Identify which cell holds the provided text, then report its (X, Y) central coordinate. 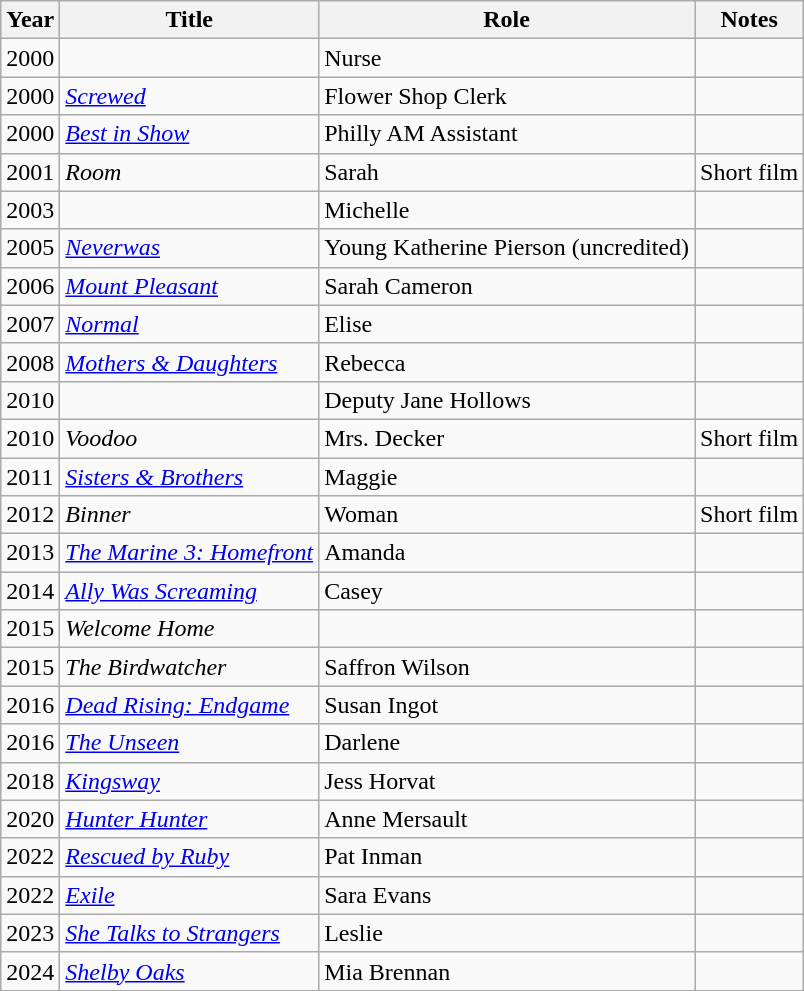
2014 (30, 591)
2011 (30, 477)
Best in Show (190, 134)
Young Katherine Pierson (uncredited) (507, 248)
2007 (30, 324)
Binner (190, 515)
Ally Was Screaming (190, 591)
Susan Ingot (507, 705)
Elise (507, 324)
Flower Shop Clerk (507, 96)
Rebecca (507, 362)
Sisters & Brothers (190, 477)
Voodoo (190, 438)
2012 (30, 515)
Philly AM Assistant (507, 134)
2020 (30, 819)
Welcome Home (190, 629)
Role (507, 20)
2018 (30, 781)
2013 (30, 553)
Year (30, 20)
Saffron Wilson (507, 667)
Deputy Jane Hollows (507, 400)
Mothers & Daughters (190, 362)
The Birdwatcher (190, 667)
2001 (30, 172)
Sara Evans (507, 895)
Michelle (507, 210)
She Talks to Strangers (190, 933)
Amanda (507, 553)
Neverwas (190, 248)
Dead Rising: Endgame (190, 705)
2003 (30, 210)
Casey (507, 591)
Normal (190, 324)
Kingsway (190, 781)
Shelby Oaks (190, 971)
Hunter Hunter (190, 819)
Anne Mersault (507, 819)
Nurse (507, 58)
2023 (30, 933)
Leslie (507, 933)
Mount Pleasant (190, 286)
2006 (30, 286)
2024 (30, 971)
Mrs. Decker (507, 438)
Jess Horvat (507, 781)
The Unseen (190, 743)
Sarah (507, 172)
Darlene (507, 743)
Title (190, 20)
Screwed (190, 96)
Pat Inman (507, 857)
2005 (30, 248)
Room (190, 172)
2008 (30, 362)
Exile (190, 895)
Sarah Cameron (507, 286)
Mia Brennan (507, 971)
Rescued by Ruby (190, 857)
The Marine 3: Homefront (190, 553)
Notes (750, 20)
Maggie (507, 477)
Woman (507, 515)
